Return [x, y] of the center of cell containing provided text 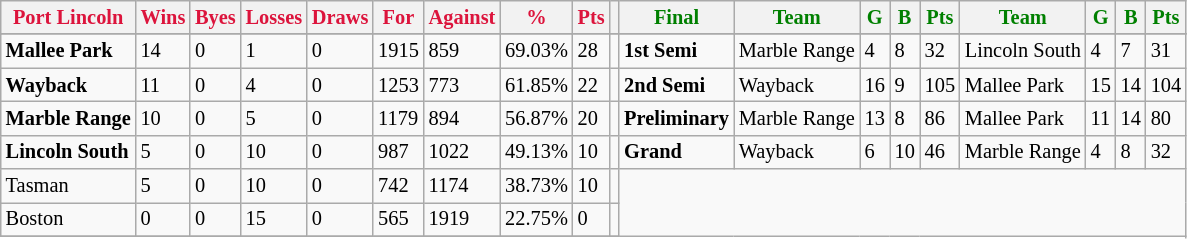
894 [462, 118]
1915 [398, 51]
Draws [340, 17]
Losses [274, 17]
For [398, 17]
Tasman [68, 186]
20 [592, 118]
1919 [462, 219]
38.73% [536, 186]
Wins [164, 17]
Byes [215, 17]
1179 [398, 118]
1174 [462, 186]
22.75% [536, 219]
987 [398, 152]
22 [592, 85]
Preliminary [676, 118]
6 [875, 152]
46 [940, 152]
Port Lincoln [68, 17]
7 [1131, 51]
61.85% [536, 85]
80 [1166, 118]
Grand [676, 152]
742 [398, 186]
Boston [68, 219]
105 [940, 85]
565 [398, 219]
2nd Semi [676, 85]
49.13% [536, 152]
773 [462, 85]
69.03% [536, 51]
1022 [462, 152]
Against [462, 17]
859 [462, 51]
56.87% [536, 118]
16 [875, 85]
104 [1166, 85]
1 [274, 51]
1st Semi [676, 51]
Final [676, 17]
9 [905, 85]
31 [1166, 51]
1253 [398, 85]
13 [875, 118]
28 [592, 51]
86 [940, 118]
% [536, 17]
